From the cell containing the given text, extract its center point as (X, Y) coordinate. 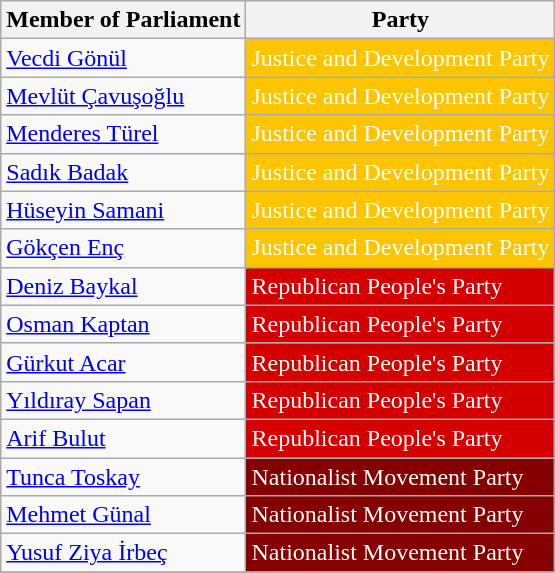
Yıldıray Sapan (124, 400)
Osman Kaptan (124, 324)
Menderes Türel (124, 134)
Party (400, 20)
Arif Bulut (124, 438)
Member of Parliament (124, 20)
Hüseyin Samani (124, 210)
Deniz Baykal (124, 286)
Gürkut Acar (124, 362)
Sadık Badak (124, 172)
Yusuf Ziya İrbeç (124, 553)
Mevlüt Çavuşoğlu (124, 96)
Gökçen Enç (124, 248)
Mehmet Günal (124, 515)
Vecdi Gönül (124, 58)
Tunca Toskay (124, 477)
